Search for the cell housing the specified text and yield its (x, y) center coordinate. 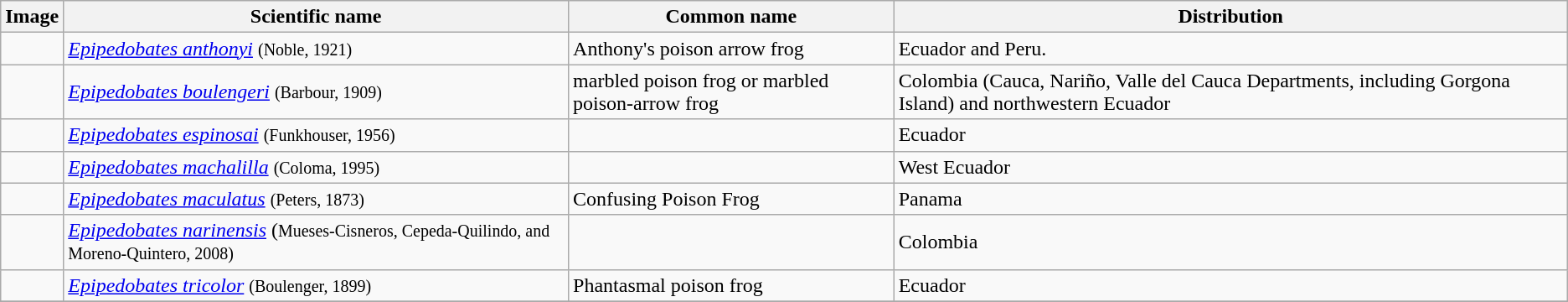
Epipedobates espinosai (Funkhouser, 1956) (317, 135)
Anthony's poison arrow frog (732, 49)
Colombia (Cauca, Nariño, Valle del Cauca Departments, including Gorgona Island) and northwestern Ecuador (1230, 92)
West Ecuador (1230, 167)
Epipedobates machalilla (Coloma, 1995) (317, 167)
Distribution (1230, 17)
Epipedobates anthonyi (Noble, 1921) (317, 49)
Phantasmal poison frog (732, 285)
Epipedobates narinensis (Mueses-Cisneros, Cepeda-Quilindo, and Moreno-Quintero, 2008) (317, 242)
Epipedobates boulengeri (Barbour, 1909) (317, 92)
Panama (1230, 199)
Ecuador and Peru. (1230, 49)
Scientific name (317, 17)
marbled poison frog or marbled poison-arrow frog (732, 92)
Image (32, 17)
Epipedobates tricolor (Boulenger, 1899) (317, 285)
Colombia (1230, 242)
Common name (732, 17)
Epipedobates maculatus (Peters, 1873) (317, 199)
Confusing Poison Frog (732, 199)
